Detect which cell encompasses the target text, then output its [X, Y] center coordinate. 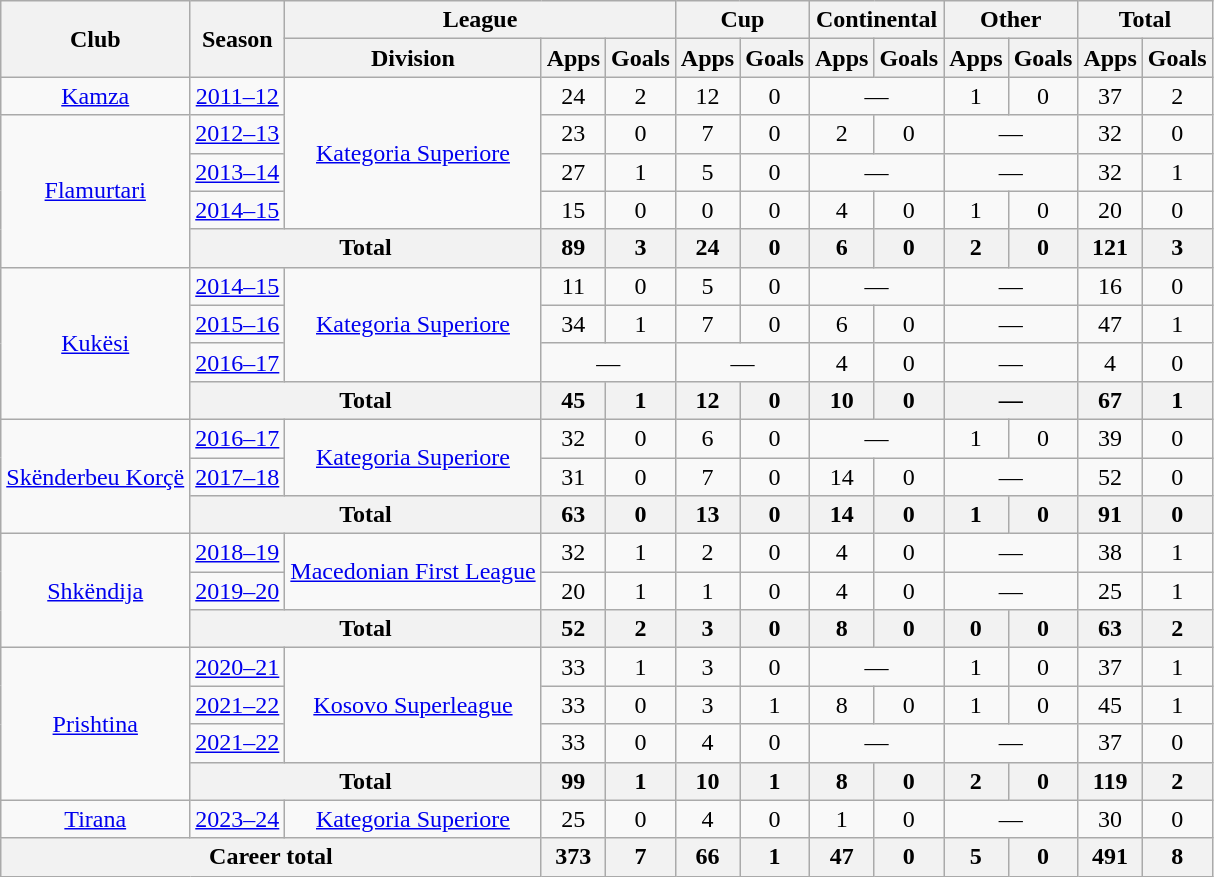
491 [1110, 857]
31 [573, 477]
11 [573, 286]
Tirana [96, 819]
Division [413, 58]
91 [1110, 515]
League [480, 20]
373 [573, 857]
Flamurtari [96, 191]
2017–18 [238, 477]
Club [96, 39]
89 [573, 248]
Kosovo Superleague [413, 705]
2015–16 [238, 324]
2011–12 [238, 96]
38 [1110, 553]
Other [1011, 20]
121 [1110, 248]
2013–14 [238, 172]
Macedonian First League [413, 572]
Skënderbeu Korçë [96, 476]
Cup [742, 20]
2019–20 [238, 591]
Kukësi [96, 343]
67 [1110, 400]
27 [573, 172]
34 [573, 324]
13 [707, 515]
2018–19 [238, 553]
15 [573, 210]
23 [573, 134]
Continental [876, 20]
66 [707, 857]
16 [1110, 286]
Kamza [96, 96]
Shkëndija [96, 591]
99 [573, 781]
2012–13 [238, 134]
Prishtina [96, 724]
Season [238, 39]
39 [1110, 438]
119 [1110, 781]
2023–24 [238, 819]
30 [1110, 819]
Career total [271, 857]
2020–21 [238, 667]
